Output the [X, Y] coordinate of the center of the cell containing the given text.  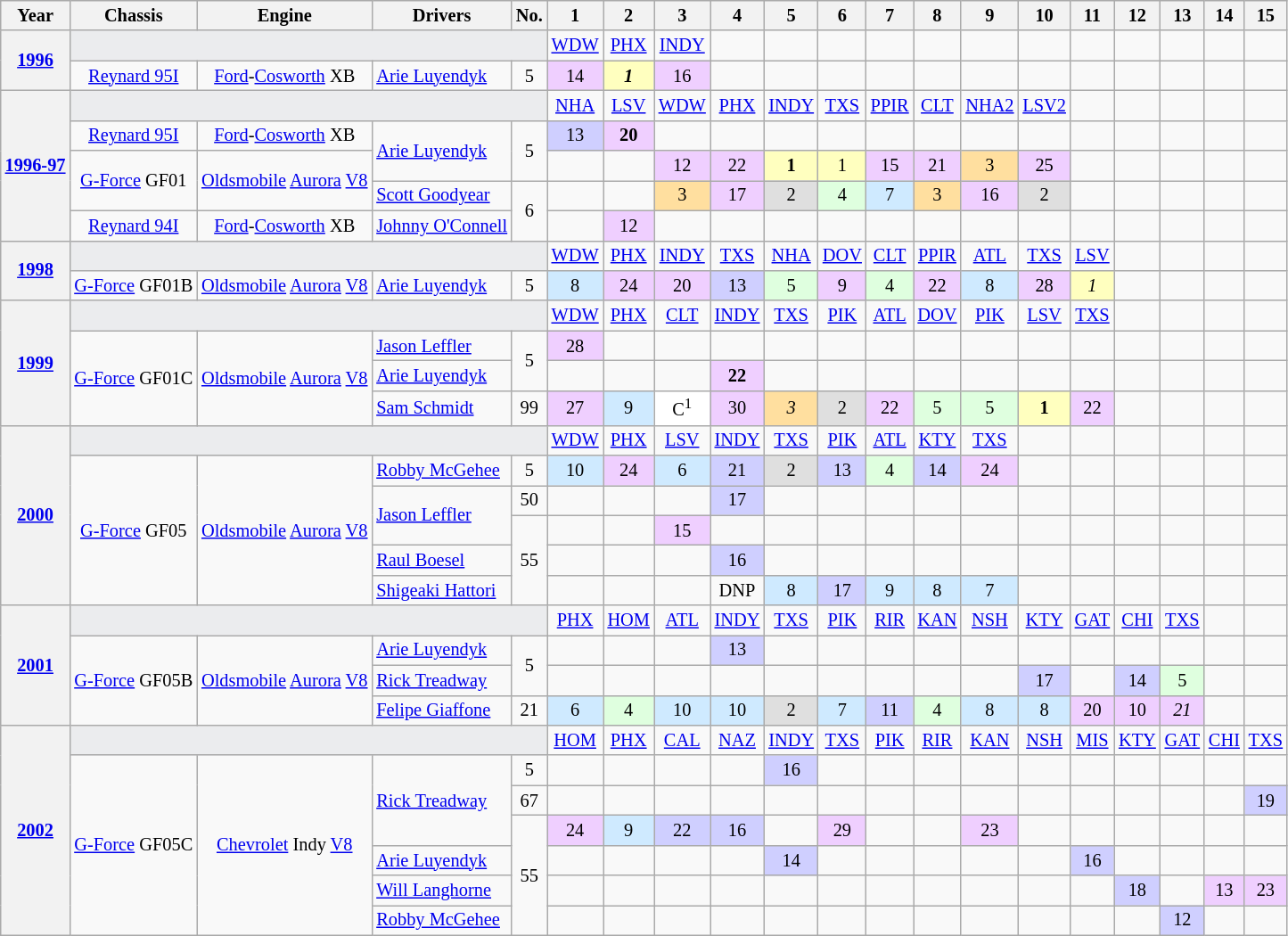
NHA2 [989, 105]
25 [1044, 166]
C1 [683, 408]
Raul Boesel [442, 560]
Johnny O'Connell [442, 226]
Will Langhorne [442, 891]
2002 [36, 830]
Chevrolet Indy V8 [284, 845]
1999 [36, 363]
G-Force GF01 [134, 180]
99 [529, 408]
NAZ [738, 740]
G-Force GF05C [134, 845]
Engine [284, 15]
1996 [36, 61]
CAL [683, 740]
Chassis [134, 15]
30 [738, 408]
Shigeaki Hattori [442, 590]
2001 [36, 665]
G-Force GF05B [134, 679]
29 [842, 830]
Year [36, 15]
18 [1137, 891]
G-Force GF01C [134, 378]
67 [529, 801]
LSV2 [1044, 105]
50 [529, 500]
Reynard 94I [134, 226]
Sam Schmidt [442, 408]
MIS [1093, 740]
Scott Goodyear [442, 195]
Drivers [442, 15]
G-Force GF01B [134, 285]
G-Force GF05 [134, 530]
DNP [738, 590]
1998 [36, 271]
19 [1266, 801]
27 [576, 408]
1996-97 [36, 165]
2000 [36, 515]
Felipe Giaffone [442, 710]
No. [529, 15]
